Capture the cell that displays the provided text and extract its (x, y) central coordinate. 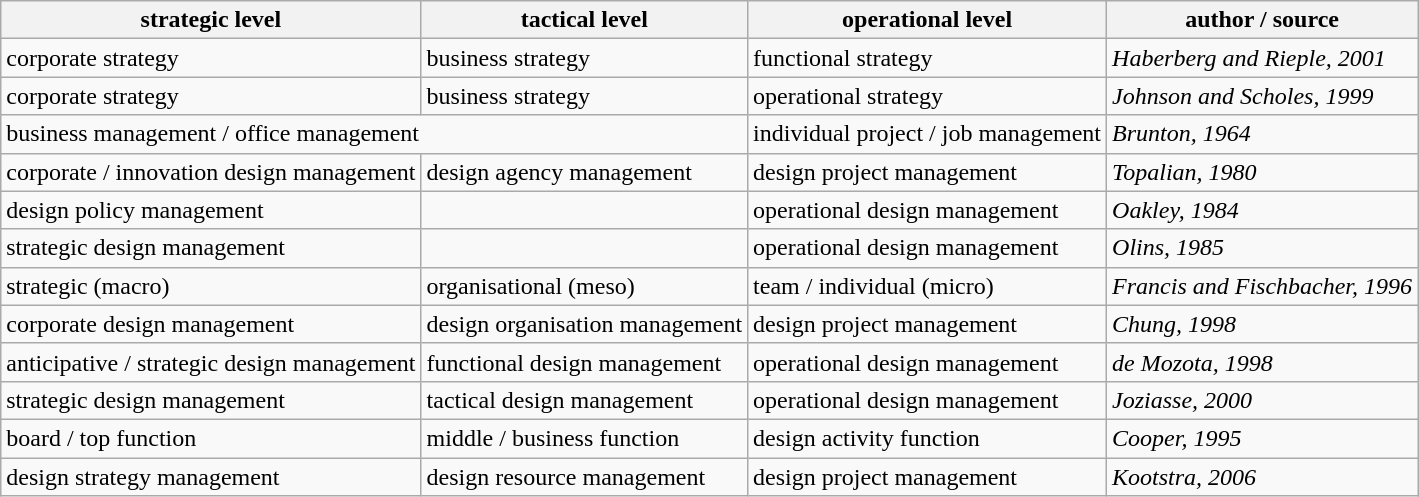
anticipative / strategic design management (211, 362)
team / individual (micro) (928, 286)
tactical design management (584, 400)
Johnson and Scholes, 1999 (1262, 96)
operational level (928, 20)
board / top function (211, 438)
design resource management (584, 477)
de Mozota, 1998 (1262, 362)
functional design management (584, 362)
strategic (macro) (211, 286)
design agency management (584, 172)
Chung, 1998 (1262, 324)
functional strategy (928, 58)
middle / business function (584, 438)
author / source (1262, 20)
Oakley, 1984 (1262, 210)
design strategy management (211, 477)
Cooper, 1995 (1262, 438)
Joziasse, 2000 (1262, 400)
design policy management (211, 210)
Brunton, 1964 (1262, 134)
organisational (meso) (584, 286)
Topalian, 1980 (1262, 172)
design activity function (928, 438)
business management / office management (374, 134)
Olins, 1985 (1262, 248)
corporate / innovation design management (211, 172)
Haberberg and Rieple, 2001 (1262, 58)
tactical level (584, 20)
Francis and Fischbacher, 1996 (1262, 286)
strategic level (211, 20)
Kootstra, 2006 (1262, 477)
operational strategy (928, 96)
corporate design management (211, 324)
individual project / job management (928, 134)
design organisation management (584, 324)
